Capture the cell that displays the provided text and extract its (X, Y) central coordinate. 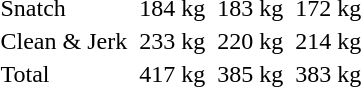
220 kg (250, 41)
233 kg (172, 41)
